Search for the cell housing the specified text and yield its [x, y] center coordinate. 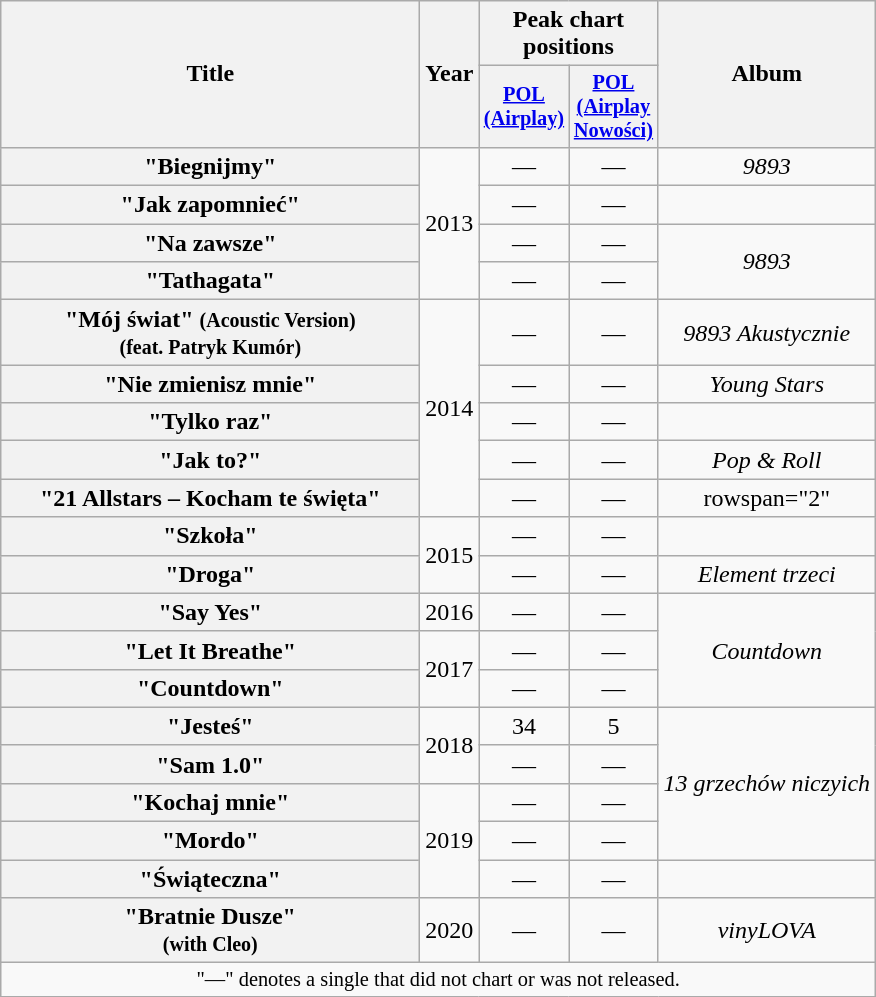
13 grzechów niczyich [767, 783]
9893 Akustycznie [767, 332]
2019 [450, 840]
"Jak to?" [210, 460]
"Biegnijmy" [210, 166]
2016 [450, 612]
"Say Yes" [210, 612]
"Na zawsze" [210, 243]
"Szkoła" [210, 536]
Element trzeci [767, 574]
"Countdown" [210, 688]
2018 [450, 745]
"Let It Breathe" [210, 650]
Countdown [767, 650]
2017 [450, 669]
"Tylko raz" [210, 422]
5 [614, 726]
"Jesteś" [210, 726]
"Mój świat" (Acoustic Version)(feat. Patryk Kumór) [210, 332]
"Mordo" [210, 841]
vinyLOVA [767, 930]
POL(Airplay Nowości) [614, 107]
"Bratnie Dusze"(with Cleo) [210, 930]
Album [767, 74]
"Kochaj mnie" [210, 802]
"Nie zmienisz mnie" [210, 384]
2014 [450, 408]
"Jak zapomnieć" [210, 205]
"Droga" [210, 574]
Year [450, 74]
"Sam 1.0" [210, 764]
Title [210, 74]
rowspan="2" [767, 498]
2015 [450, 555]
POL(Airplay) [524, 107]
Young Stars [767, 384]
"Świąteczna" [210, 879]
"Tathagata" [210, 281]
Pop & Roll [767, 460]
2020 [450, 930]
"21 Allstars – Kocham te święta" [210, 498]
"—" denotes a single that did not chart or was not released. [438, 980]
2013 [450, 223]
34 [524, 726]
Peak chart positions [568, 34]
